Return [x, y] of the center of cell containing provided text 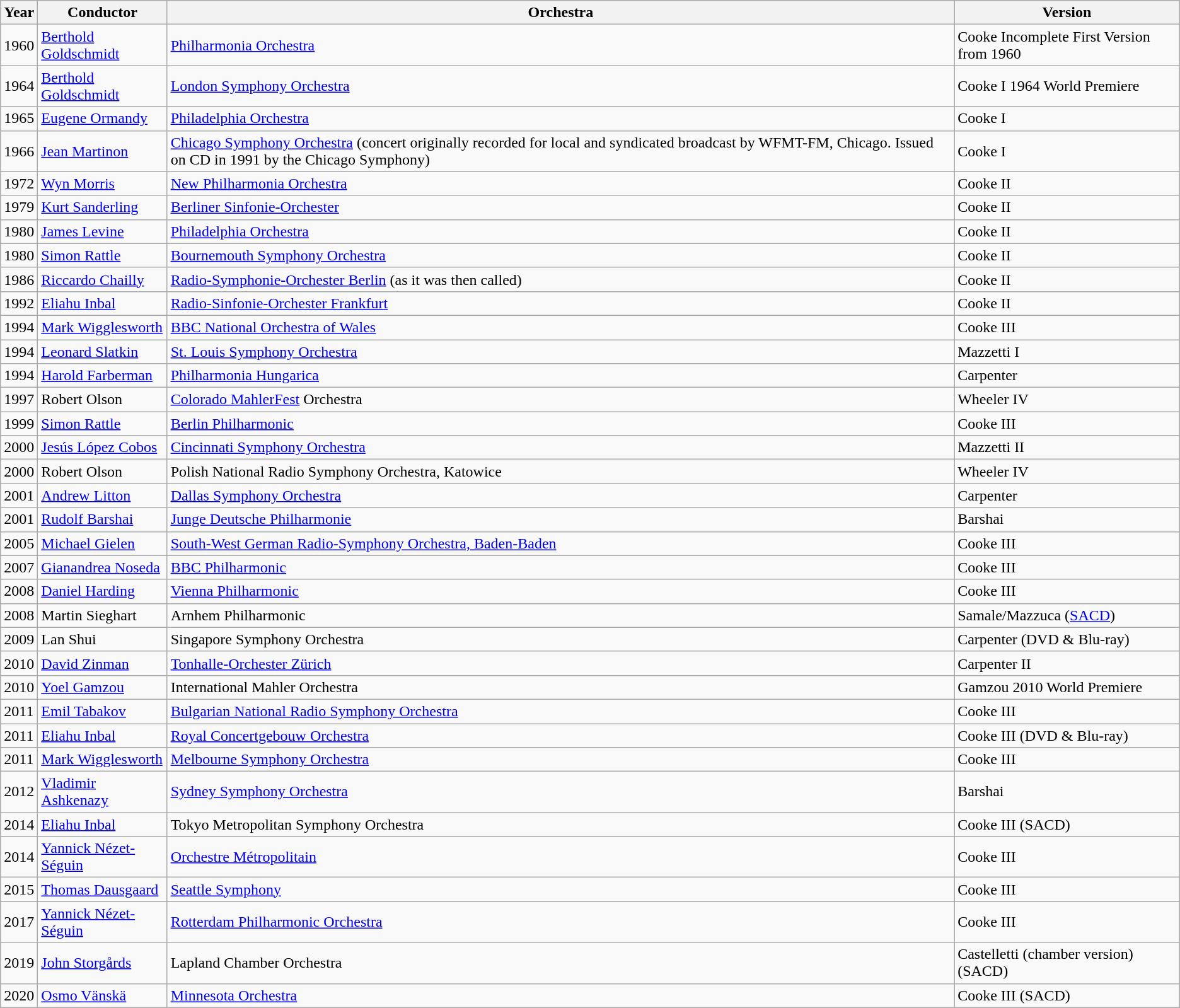
2017 [19, 922]
1960 [19, 45]
2007 [19, 567]
Junge Deutsche Philharmonie [561, 519]
Seattle Symphony [561, 889]
Bournemouth Symphony Orchestra [561, 255]
1965 [19, 119]
Daniel Harding [102, 591]
David Zinman [102, 663]
London Symphony Orchestra [561, 86]
Harold Farberman [102, 376]
BBC National Orchestra of Wales [561, 327]
Rotterdam Philharmonic Orchestra [561, 922]
St. Louis Symphony Orchestra [561, 351]
Martin Sieghart [102, 615]
Riccardo Chailly [102, 279]
Version [1067, 13]
Year [19, 13]
Singapore Symphony Orchestra [561, 639]
Bulgarian National Radio Symphony Orchestra [561, 711]
Jean Martinon [102, 151]
Arnhem Philharmonic [561, 615]
Colorado MahlerFest Orchestra [561, 400]
Radio-Symphonie-Orchester Berlin (as it was then called) [561, 279]
1979 [19, 207]
International Mahler Orchestra [561, 687]
Polish National Radio Symphony Orchestra, Katowice [561, 472]
Philharmonia Orchestra [561, 45]
Cooke III (DVD & Blu-ray) [1067, 736]
Cincinnati Symphony Orchestra [561, 448]
Conductor [102, 13]
1972 [19, 183]
2012 [19, 792]
Yoel Gamzou [102, 687]
Carpenter II [1067, 663]
Emil Tabakov [102, 711]
Lapland Chamber Orchestra [561, 963]
Eugene Ormandy [102, 119]
James Levine [102, 231]
Samale/Mazzuca (SACD) [1067, 615]
South-West German Radio-Symphony Orchestra, Baden-Baden [561, 543]
2009 [19, 639]
Orchestre Métropolitain [561, 857]
Kurt Sanderling [102, 207]
Berliner Sinfonie-Orchester [561, 207]
Rudolf Barshai [102, 519]
Dallas Symphony Orchestra [561, 495]
Tonhalle-Orchester Zürich [561, 663]
Vienna Philharmonic [561, 591]
Berlin Philharmonic [561, 424]
2005 [19, 543]
Philharmonia Hungarica [561, 376]
Tokyo Metropolitan Symphony Orchestra [561, 825]
John Storgårds [102, 963]
Mazzetti I [1067, 351]
Carpenter (DVD & Blu-ray) [1067, 639]
1992 [19, 303]
Radio-Sinfonie-Orchester Frankfurt [561, 303]
1986 [19, 279]
Lan Shui [102, 639]
Castelletti (chamber version) (SACD) [1067, 963]
1964 [19, 86]
Vladimir Ashkenazy [102, 792]
2020 [19, 995]
Cooke Incomplete First Version from 1960 [1067, 45]
Gamzou 2010 World Premiere [1067, 687]
New Philharmonia Orchestra [561, 183]
Osmo Vänskä [102, 995]
Jesús López Cobos [102, 448]
Melbourne Symphony Orchestra [561, 760]
1999 [19, 424]
Thomas Dausgaard [102, 889]
1997 [19, 400]
Andrew Litton [102, 495]
Mazzetti II [1067, 448]
1966 [19, 151]
BBC Philharmonic [561, 567]
Gianandrea Noseda [102, 567]
Minnesota Orchestra [561, 995]
2019 [19, 963]
Cooke I 1964 World Premiere [1067, 86]
2015 [19, 889]
Michael Gielen [102, 543]
Sydney Symphony Orchestra [561, 792]
Wyn Morris [102, 183]
Orchestra [561, 13]
Royal Concertgebouw Orchestra [561, 736]
Leonard Slatkin [102, 351]
